Determine the (x, y) coordinate at the center of the cell enclosing the given text.  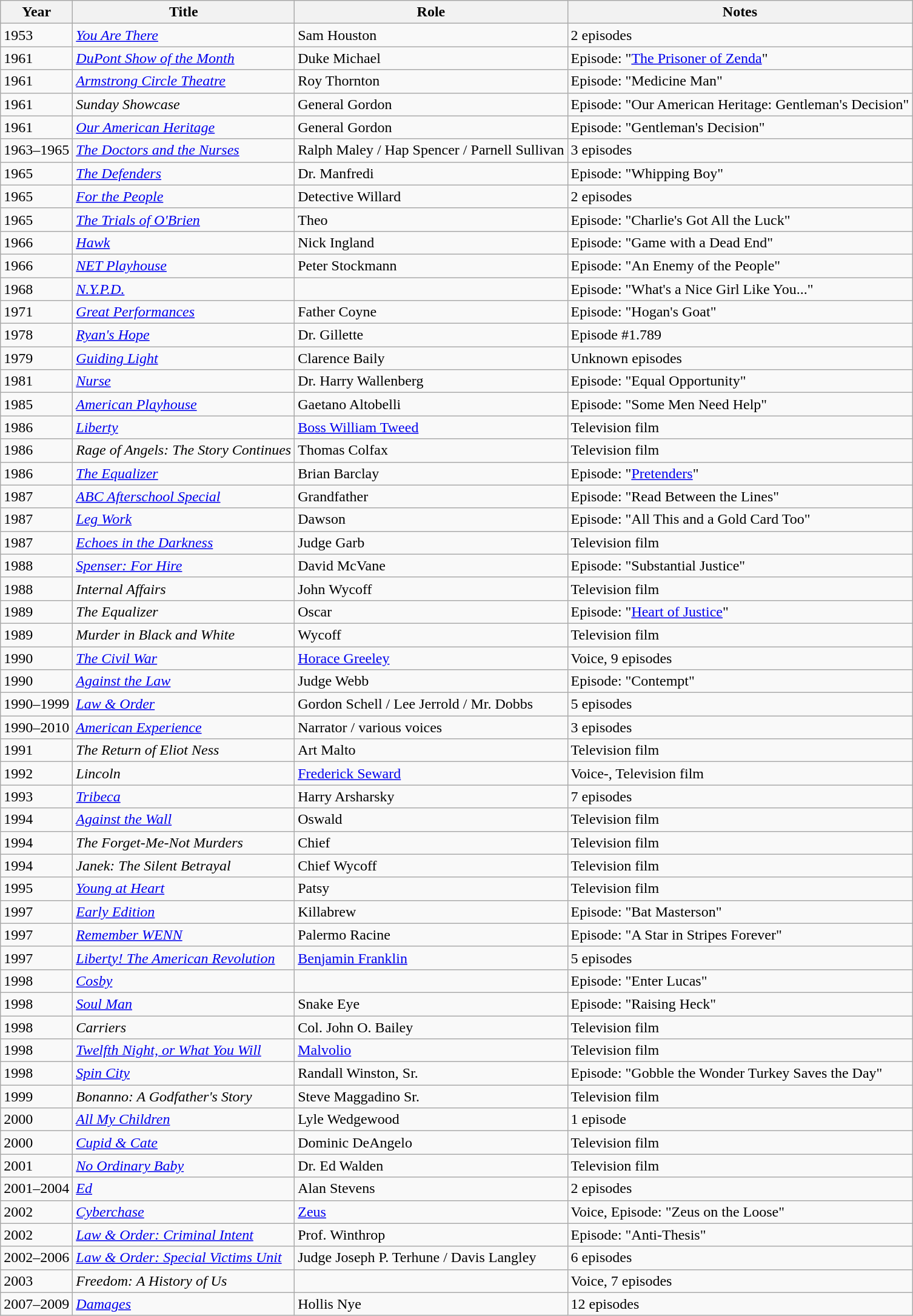
Episode: "Anti-Thesis" (740, 1235)
Episode: "Our American Heritage: Gentleman's Decision" (740, 104)
David McVane (431, 566)
ABC Afterschool Special (184, 496)
Horace Greeley (431, 658)
Narrator / various voices (431, 727)
Cosby (184, 981)
For the People (184, 196)
The Doctors and the Nurses (184, 150)
Prof. Winthrop (431, 1235)
Dr. Ed Walden (431, 1166)
Nick Ingland (431, 242)
Episode: "All This and a Gold Card Too" (740, 519)
Episode: "Substantial Justice" (740, 566)
NET Playhouse (184, 266)
12 episodes (740, 1304)
Grandfather (431, 496)
Thomas Colfax (431, 450)
Year (36, 12)
Hawk (184, 242)
Tribeca (184, 797)
Law & Order: Criminal Intent (184, 1235)
Carriers (184, 1027)
No Ordinary Baby (184, 1166)
Law & Order (184, 704)
Voice, 9 episodes (740, 658)
Episode: "Gobble the Wonder Turkey Saves the Day" (740, 1074)
Sunday Showcase (184, 104)
The Return of Eliot Ness (184, 750)
Dr. Manfredi (431, 173)
Notes (740, 12)
Judge Garb (431, 543)
Against the Law (184, 681)
Spin City (184, 1074)
1985 (36, 404)
1953 (36, 35)
Art Malto (431, 750)
Role (431, 12)
Peter Stockmann (431, 266)
Boss William Tweed (431, 427)
1979 (36, 358)
Episode: "The Prisoner of Zenda" (740, 58)
2001–2004 (36, 1189)
Episode: "Heart of Justice" (740, 612)
Hollis Nye (431, 1304)
1 episode (740, 1120)
Episode: "Medicine Man" (740, 81)
Episode: "A Star in Stripes Forever" (740, 935)
You Are There (184, 35)
Father Coyne (431, 312)
John Wycoff (431, 589)
Liberty (184, 427)
Dawson (431, 519)
Steve Maggadino Sr. (431, 1097)
Dominic DeAngelo (431, 1143)
Episode: "Equal Opportunity" (740, 381)
Frederick Seward (431, 773)
1968 (36, 289)
Dr. Harry Wallenberg (431, 381)
Episode: "Raising Heck" (740, 1004)
Episode: "Hogan's Goat" (740, 312)
Sam Houston (431, 35)
Randall Winston, Sr. (431, 1074)
2007–2009 (36, 1304)
Spenser: For Hire (184, 566)
Janek: The Silent Betrayal (184, 866)
Episode: "Whipping Boy" (740, 173)
The Defenders (184, 173)
Oswald (431, 820)
Remember WENN (184, 935)
Against the Wall (184, 820)
Cyberchase (184, 1212)
Gaetano Altobelli (431, 404)
Voice, 7 episodes (740, 1281)
2001 (36, 1166)
Cupid & Cate (184, 1143)
Ed (184, 1189)
Leg Work (184, 519)
N.Y.P.D. (184, 289)
1963–1965 (36, 150)
Col. John O. Bailey (431, 1027)
Law & Order: Special Victims Unit (184, 1258)
Judge Joseph P. Terhune / Davis Langley (431, 1258)
The Trials of O'Brien (184, 219)
Killabrew (431, 912)
Episode: "Game with a Dead End" (740, 242)
Patsy (431, 889)
Episode #1.789 (740, 335)
Chief Wycoff (431, 866)
American Playhouse (184, 404)
Twelfth Night, or What You Will (184, 1050)
Malvolio (431, 1050)
1999 (36, 1097)
1991 (36, 750)
Freedom: A History of Us (184, 1281)
Episode: "Some Men Need Help" (740, 404)
Our American Heritage (184, 127)
Episode: "Gentleman's Decision" (740, 127)
Episode: "Read Between the Lines" (740, 496)
Guiding Light (184, 358)
2003 (36, 1281)
Young at Heart (184, 889)
Alan Stevens (431, 1189)
Gordon Schell / Lee Jerrold / Mr. Dobbs (431, 704)
Ryan's Hope (184, 335)
6 episodes (740, 1258)
Harry Arsharsky (431, 797)
Unknown episodes (740, 358)
7 episodes (740, 797)
Episode: "Pretenders" (740, 473)
1990–2010 (36, 727)
Episode: "Enter Lucas" (740, 981)
Brian Barclay (431, 473)
Duke Michael (431, 58)
Snake Eye (431, 1004)
Damages (184, 1304)
Lincoln (184, 773)
Armstrong Circle Theatre (184, 81)
Episode: "An Enemy of the People" (740, 266)
Bonanno: A Godfather's Story (184, 1097)
Rage of Angels: The Story Continues (184, 450)
The Civil War (184, 658)
Lyle Wedgewood (431, 1120)
Chief (431, 843)
1990–1999 (36, 704)
Dr. Gillette (431, 335)
Wycoff (431, 635)
Benjamin Franklin (431, 958)
1992 (36, 773)
Episode: "Bat Masterson" (740, 912)
1995 (36, 889)
Episode: "What's a Nice Girl Like You..." (740, 289)
Early Edition (184, 912)
All My Children (184, 1120)
Murder in Black and White (184, 635)
Great Performances (184, 312)
Theo (431, 219)
Palermo Racine (431, 935)
Internal Affairs (184, 589)
Roy Thornton (431, 81)
Echoes in the Darkness (184, 543)
The Forget-Me-Not Murders (184, 843)
Oscar (431, 612)
Detective Willard (431, 196)
Liberty! The American Revolution (184, 958)
American Experience (184, 727)
Soul Man (184, 1004)
DuPont Show of the Month (184, 58)
1978 (36, 335)
1993 (36, 797)
Voice, Episode: "Zeus on the Loose" (740, 1212)
Episode: "Contempt" (740, 681)
2002–2006 (36, 1258)
1981 (36, 381)
Voice-, Television film (740, 773)
Judge Webb (431, 681)
Clarence Baily (431, 358)
Ralph Maley / Hap Spencer / Parnell Sullivan (431, 150)
Episode: "Charlie's Got All the Luck" (740, 219)
Zeus (431, 1212)
1971 (36, 312)
Title (184, 12)
Nurse (184, 381)
